Pinpoint the cell where the given text exists, returning its (x, y) midpoint coordinate. 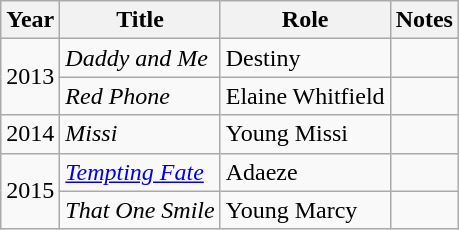
Destiny (305, 58)
Tempting Fate (140, 172)
Missi (140, 134)
Year (30, 20)
Title (140, 20)
Elaine Whitfield (305, 96)
Young Missi (305, 134)
2014 (30, 134)
Red Phone (140, 96)
Notes (424, 20)
Role (305, 20)
That One Smile (140, 210)
Daddy and Me (140, 58)
2013 (30, 77)
2015 (30, 191)
Young Marcy (305, 210)
Adaeze (305, 172)
